Find where the given text appears and provide that cell's center as [X, Y] coordinate. 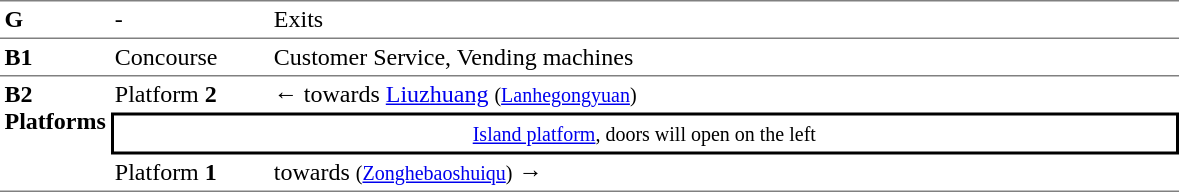
← towards Liuzhuang (Lanhegongyuan) [724, 94]
Concourse [190, 58]
towards (Zonghebaoshuiqu) → [724, 173]
Platform 2 [190, 94]
B1 [55, 58]
Island platform, doors will open on the left [644, 133]
Exits [724, 19]
B2Platforms [55, 134]
Customer Service, Vending machines [724, 58]
G [55, 19]
Platform 1 [190, 173]
- [190, 19]
